Pinpoint the cell where the given text exists, returning its (x, y) midpoint coordinate. 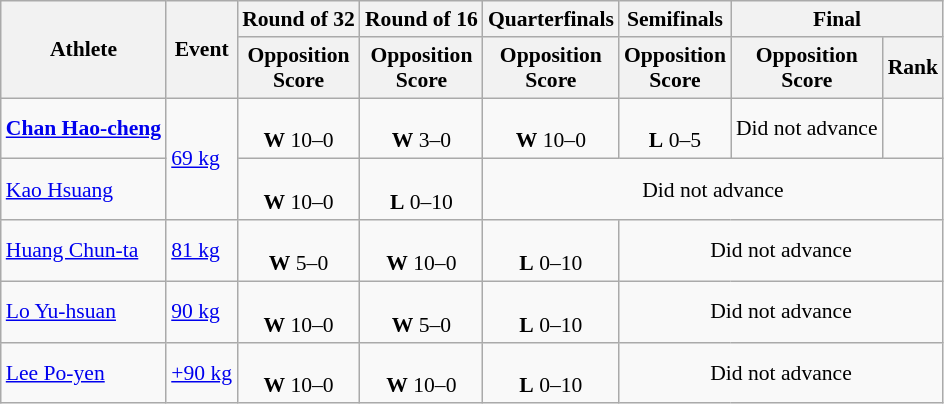
Lee Po-yen (84, 372)
Semifinals (675, 19)
Final (837, 19)
Kao Hsuang (84, 190)
W 3–0 (422, 128)
Huang Chun-ta (84, 250)
Round of 16 (422, 19)
Athlete (84, 50)
Rank (914, 68)
81 kg (202, 250)
69 kg (202, 159)
Quarterfinals (551, 19)
L 0–5 (675, 128)
Round of 32 (298, 19)
Chan Hao-cheng (84, 128)
90 kg (202, 312)
Lo Yu-hsuan (84, 312)
Event (202, 50)
+90 kg (202, 372)
